Determine the [X, Y] coordinate at the center of the cell enclosing the given text.  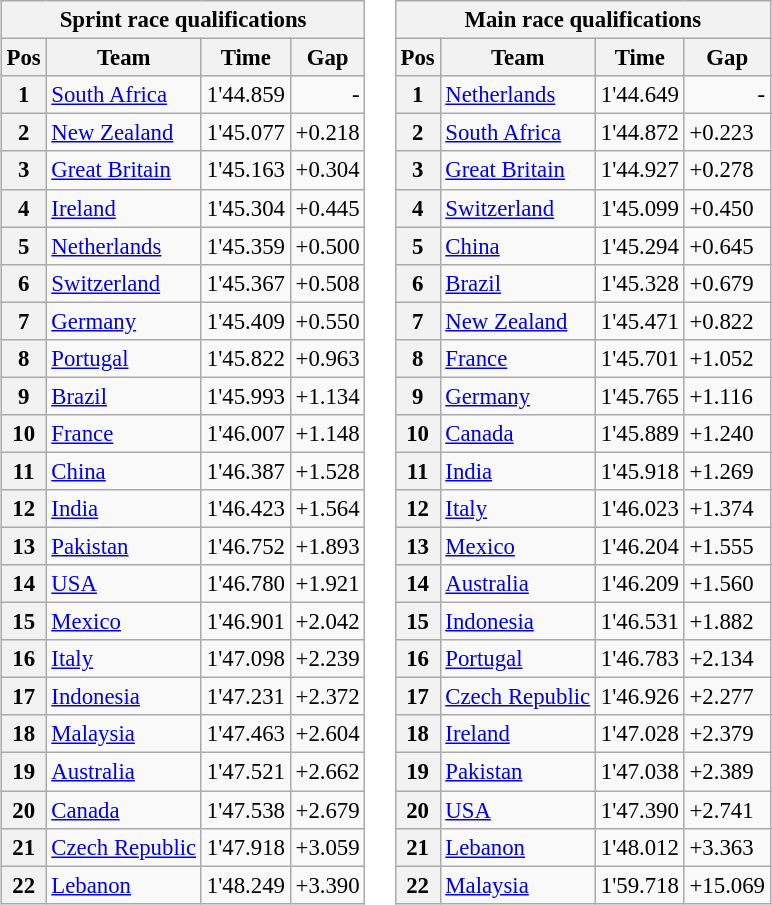
1'45.367 [246, 283]
+0.304 [328, 170]
1'45.099 [640, 208]
1'45.822 [246, 358]
+1.528 [328, 471]
1'44.649 [640, 95]
+2.372 [328, 697]
+1.052 [727, 358]
1'46.387 [246, 471]
1'45.471 [640, 321]
+0.500 [328, 246]
1'47.390 [640, 809]
1'45.765 [640, 396]
+2.662 [328, 772]
Sprint race qualifications [183, 20]
+2.239 [328, 659]
1'46.752 [246, 546]
1'46.531 [640, 622]
1'45.701 [640, 358]
+2.042 [328, 622]
1'46.783 [640, 659]
+1.240 [727, 434]
1'45.359 [246, 246]
+2.134 [727, 659]
+0.963 [328, 358]
+2.604 [328, 734]
+2.277 [727, 697]
1'47.463 [246, 734]
1'45.304 [246, 208]
+0.218 [328, 133]
+2.679 [328, 809]
1'47.521 [246, 772]
+0.645 [727, 246]
+0.508 [328, 283]
+3.390 [328, 885]
1'48.012 [640, 847]
+1.148 [328, 434]
+1.116 [727, 396]
1'45.294 [640, 246]
1'46.780 [246, 584]
1'47.028 [640, 734]
1'44.859 [246, 95]
1'46.209 [640, 584]
1'46.204 [640, 546]
1'45.993 [246, 396]
1'47.038 [640, 772]
+1.560 [727, 584]
+3.059 [328, 847]
+0.450 [727, 208]
+2.379 [727, 734]
1'44.872 [640, 133]
Main race qualifications [582, 20]
1'47.538 [246, 809]
1'59.718 [640, 885]
1'46.926 [640, 697]
+1.269 [727, 471]
+1.882 [727, 622]
1'45.918 [640, 471]
1'46.007 [246, 434]
1'45.409 [246, 321]
+3.363 [727, 847]
+0.550 [328, 321]
1'45.163 [246, 170]
+1.555 [727, 546]
1'46.901 [246, 622]
+1.374 [727, 509]
+0.445 [328, 208]
+0.679 [727, 283]
1'45.077 [246, 133]
1'47.231 [246, 697]
1'47.098 [246, 659]
+0.223 [727, 133]
1'46.423 [246, 509]
1'45.328 [640, 283]
1'48.249 [246, 885]
+2.389 [727, 772]
+1.921 [328, 584]
+15.069 [727, 885]
+0.278 [727, 170]
1'45.889 [640, 434]
1'44.927 [640, 170]
+1.564 [328, 509]
+1.134 [328, 396]
+0.822 [727, 321]
+2.741 [727, 809]
1'46.023 [640, 509]
+1.893 [328, 546]
1'47.918 [246, 847]
